Locate the cell with the specified text and output its (x, y) center coordinate. 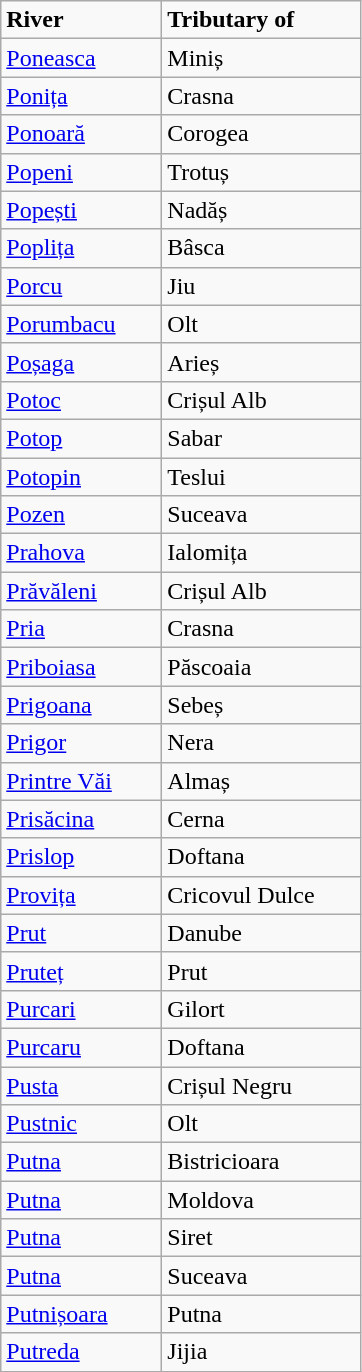
Poplița (82, 248)
Jiu (262, 286)
Pruteț (82, 971)
Prigoana (82, 705)
Purcaru (82, 1047)
Priboiasa (82, 667)
Pusta (82, 1085)
Potopin (82, 477)
Pria (82, 629)
Purcari (82, 1009)
Prisăcina (82, 819)
Păscoaia (262, 667)
Popeni (82, 172)
Miniș (262, 58)
Printre Văi (82, 781)
Pozen (82, 515)
Arieș (262, 362)
Putreda (82, 1352)
Sabar (262, 438)
Porcu (82, 286)
Almaș (262, 781)
Gilort (262, 1009)
Prahova (82, 553)
Sebeș (262, 705)
Moldova (262, 1200)
River (82, 20)
Tributary of (262, 20)
Porumbacu (82, 324)
Danube (262, 933)
Potoc (82, 400)
Siret (262, 1238)
Teslui (262, 477)
Nadăș (262, 210)
Bâsca (262, 248)
Pustnic (82, 1124)
Potop (82, 438)
Bistricioara (262, 1162)
Poșaga (82, 362)
Ponița (82, 96)
Poneasca (82, 58)
Prigor (82, 743)
Ialomița (262, 553)
Jijia (262, 1352)
Putnișoara (82, 1314)
Corogea (262, 134)
Popești (82, 210)
Trotuș (262, 172)
Prăvăleni (82, 591)
Crișul Negru (262, 1085)
Cricovul Dulce (262, 895)
Provița (82, 895)
Ponoară (82, 134)
Cerna (262, 819)
Prislop (82, 857)
Nera (262, 743)
